Capture the cell that displays the provided text and extract its [x, y] central coordinate. 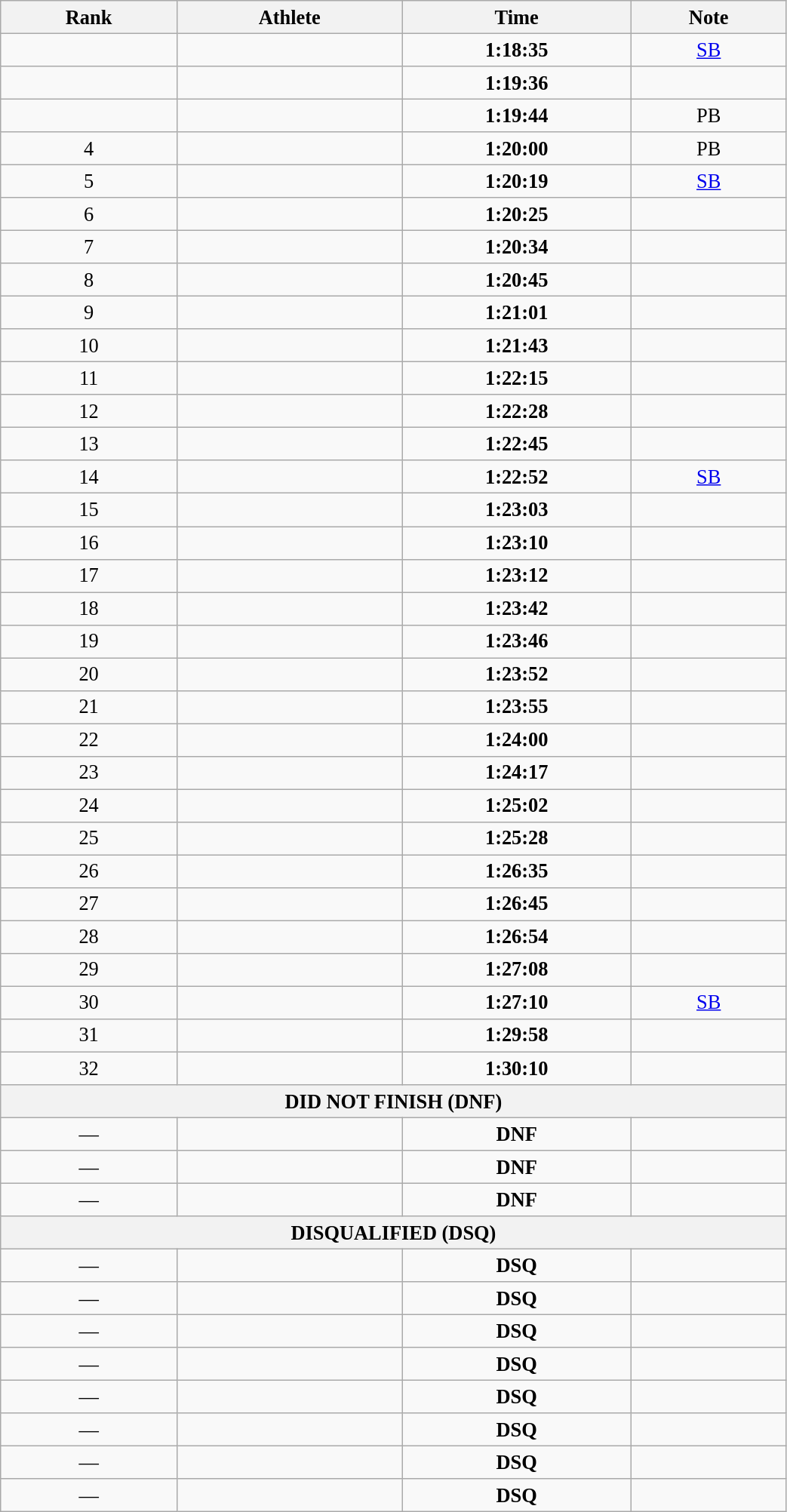
19 [89, 641]
1:27:10 [516, 1003]
15 [89, 510]
1:23:10 [516, 542]
1:22:45 [516, 444]
22 [89, 739]
14 [89, 477]
1:30:10 [516, 1068]
1:23:55 [516, 707]
1:25:28 [516, 838]
12 [89, 411]
1:26:54 [516, 937]
10 [89, 346]
29 [89, 970]
1:22:15 [516, 378]
23 [89, 773]
Athlete [290, 17]
26 [89, 871]
Rank [89, 17]
27 [89, 904]
8 [89, 280]
1:26:35 [516, 871]
1:20:25 [516, 214]
1:23:46 [516, 641]
16 [89, 542]
Note [709, 17]
1:23:42 [516, 608]
1:25:02 [516, 805]
1:22:28 [516, 411]
32 [89, 1068]
11 [89, 378]
7 [89, 247]
4 [89, 149]
25 [89, 838]
1:24:00 [516, 739]
Time [516, 17]
1:27:08 [516, 970]
1:24:17 [516, 773]
1:26:45 [516, 904]
17 [89, 576]
1:18:35 [516, 50]
1:23:52 [516, 674]
31 [89, 1035]
DISQUALIFIED (DSQ) [394, 1233]
1:20:45 [516, 280]
1:22:52 [516, 477]
24 [89, 805]
18 [89, 608]
DID NOT FINISH (DNF) [394, 1101]
1:19:44 [516, 115]
1:29:58 [516, 1035]
30 [89, 1003]
13 [89, 444]
9 [89, 312]
20 [89, 674]
21 [89, 707]
1:21:01 [516, 312]
28 [89, 937]
1:23:12 [516, 576]
1:23:03 [516, 510]
1:20:19 [516, 181]
1:19:36 [516, 82]
1:20:00 [516, 149]
5 [89, 181]
6 [89, 214]
1:21:43 [516, 346]
1:20:34 [516, 247]
